Search for the cell housing the specified text and yield its [x, y] center coordinate. 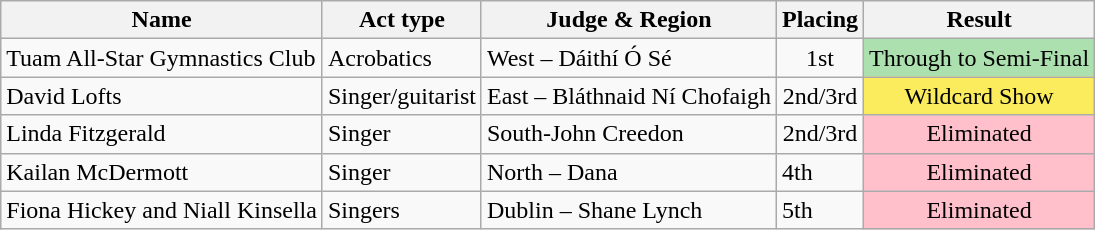
Acrobatics [402, 58]
4th [820, 172]
Through to Semi-Final [980, 58]
Kailan McDermott [162, 172]
North – Dana [628, 172]
Judge & Region [628, 20]
5th [820, 210]
Act type [402, 20]
1st [820, 58]
East – Bláthnaid Ní Chofaigh [628, 96]
Result [980, 20]
Name [162, 20]
South-John Creedon [628, 134]
West – Dáithí Ó Sé [628, 58]
Linda Fitzgerald [162, 134]
Tuam All-Star Gymnastics Club [162, 58]
Singer/guitarist [402, 96]
Fiona Hickey and Niall Kinsella [162, 210]
Placing [820, 20]
Singers [402, 210]
Wildcard Show [980, 96]
Dublin – Shane Lynch [628, 210]
David Lofts [162, 96]
